Find where the given text appears and provide that cell's center as (X, Y) coordinate. 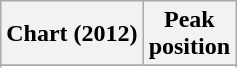
Peakposition (189, 34)
Chart (2012) (72, 34)
